Extract the (X, Y) coordinate from the center of the cell holding the provided text.  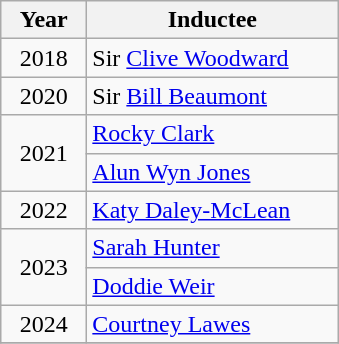
2023 (44, 267)
Rocky Clark (212, 134)
Sarah Hunter (212, 248)
2022 (44, 210)
Doddie Weir (212, 286)
Courtney Lawes (212, 324)
Year (44, 20)
Alun Wyn Jones (212, 172)
2021 (44, 153)
2018 (44, 58)
2024 (44, 324)
Sir Bill Beaumont (212, 96)
Inductee (212, 20)
Sir Clive Woodward (212, 58)
Katy Daley-McLean (212, 210)
2020 (44, 96)
